Output the [x, y] coordinate of the center of the cell containing the given text.  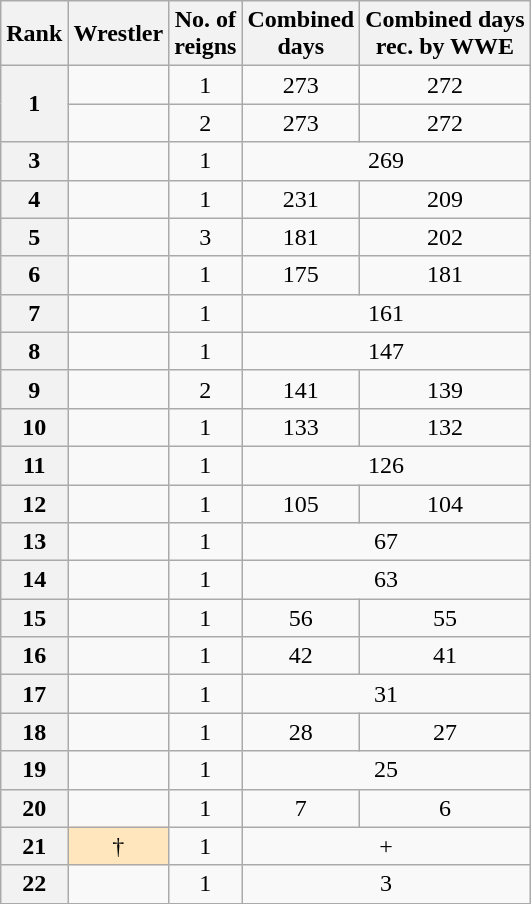
139 [445, 389]
9 [34, 389]
104 [445, 503]
28 [301, 732]
25 [386, 770]
132 [445, 427]
55 [445, 618]
13 [34, 542]
14 [34, 580]
Combineddays [301, 34]
41 [445, 656]
17 [34, 694]
202 [445, 237]
147 [386, 351]
19 [34, 770]
Combined daysrec. by WWE [445, 34]
4 [34, 199]
141 [301, 389]
21 [34, 846]
175 [301, 275]
18 [34, 732]
+ [386, 846]
† [118, 846]
161 [386, 313]
42 [301, 656]
15 [34, 618]
126 [386, 465]
22 [34, 884]
133 [301, 427]
20 [34, 808]
31 [386, 694]
27 [445, 732]
11 [34, 465]
Wrestler [118, 34]
67 [386, 542]
No. ofreigns [206, 34]
231 [301, 199]
12 [34, 503]
8 [34, 351]
16 [34, 656]
269 [386, 161]
Rank [34, 34]
63 [386, 580]
209 [445, 199]
105 [301, 503]
5 [34, 237]
10 [34, 427]
56 [301, 618]
